Find where the given text appears and provide that cell's center as (X, Y) coordinate. 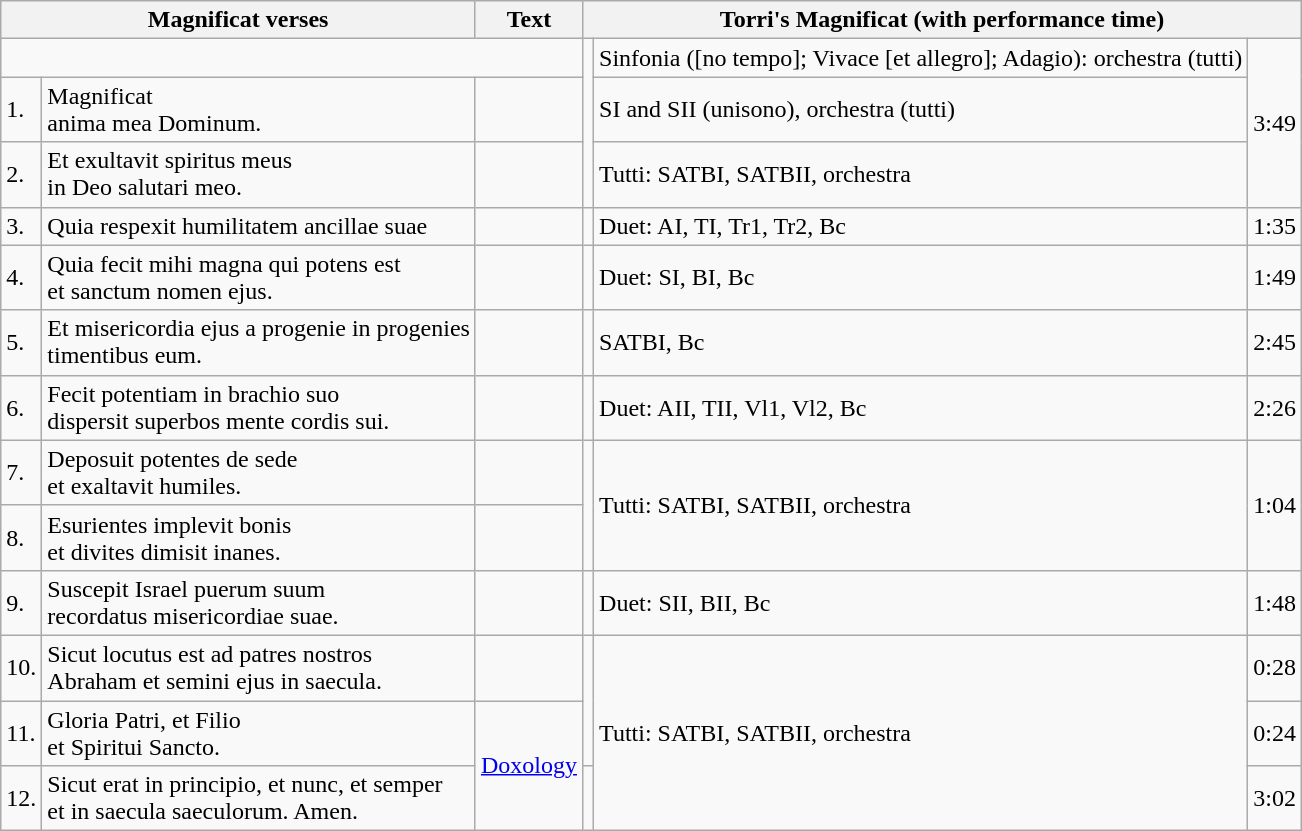
1. (22, 110)
2. (22, 174)
Deposuit potentes de sedeet exaltavit humiles. (259, 472)
Gloria Patri, et Filioet Spiritui Sancto. (259, 732)
Fecit potentiam in brachio suodispersit superbos mente cordis sui. (259, 408)
2:26 (1275, 408)
1:35 (1275, 226)
Magnificatanima mea Dominum. (259, 110)
1:04 (1275, 505)
5. (22, 342)
Sicut locutus est ad patres nostrosAbraham et semini ejus in saecula. (259, 668)
Duet: AII, TII, Vl1, Vl2, Bc (921, 408)
Doxology (528, 765)
3:02 (1275, 798)
4. (22, 278)
Quia fecit mihi magna qui potens estet sanctum nomen ejus. (259, 278)
Et misericordia ejus a progenie in progeniestimentibus eum. (259, 342)
Quia respexit humilitatem ancillae suae (259, 226)
Text (528, 20)
Duet: AI, TI, Tr1, Tr2, Bc (921, 226)
Esurientes implevit boniset divites dimisit inanes. (259, 538)
Torri's Magnificat (with performance time) (942, 20)
8. (22, 538)
11. (22, 732)
2:45 (1275, 342)
Et exultavit spiritus meusin Deo salutari meo. (259, 174)
SI and SII (unisono), orchestra (tutti) (921, 110)
Duet: SII, BII, Bc (921, 602)
0:28 (1275, 668)
Duet: SI, BI, Bc (921, 278)
0:24 (1275, 732)
7. (22, 472)
Suscepit Israel puerum suumrecordatus misericordiae suae. (259, 602)
1:48 (1275, 602)
3. (22, 226)
Sinfonia ([no tempo]; Vivace [et allegro]; Adagio): orchestra (tutti) (921, 58)
6. (22, 408)
Magnificat verses (238, 20)
1:49 (1275, 278)
SATBI, Bc (921, 342)
Sicut erat in principio, et nunc, et semperet in saecula saeculorum. Amen. (259, 798)
9. (22, 602)
3:49 (1275, 123)
10. (22, 668)
12. (22, 798)
